Locate the cell with the specified text and output its (X, Y) center coordinate. 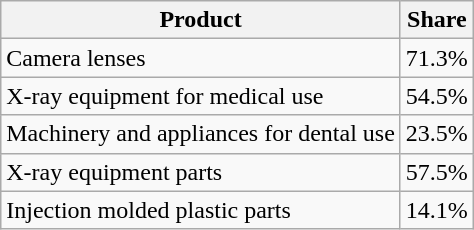
Machinery and appliances for dental use (201, 134)
X-ray equipment for medical use (201, 96)
Share (436, 20)
71.3% (436, 58)
14.1% (436, 210)
Product (201, 20)
54.5% (436, 96)
X-ray equipment parts (201, 172)
57.5% (436, 172)
Injection molded plastic parts (201, 210)
23.5% (436, 134)
Camera lenses (201, 58)
